From the cell containing the given text, extract its center point as (x, y) coordinate. 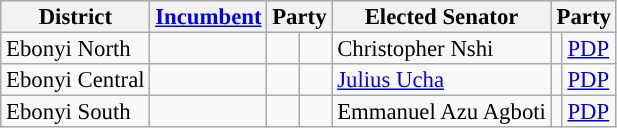
District (76, 17)
Ebonyi South (76, 112)
Elected Senator (442, 17)
Emmanuel Azu Agboti (442, 112)
Julius Ucha (442, 80)
Incumbent (208, 17)
Ebonyi North (76, 49)
Christopher Nshi (442, 49)
Ebonyi Central (76, 80)
